Capture the cell that displays the provided text and extract its [X, Y] central coordinate. 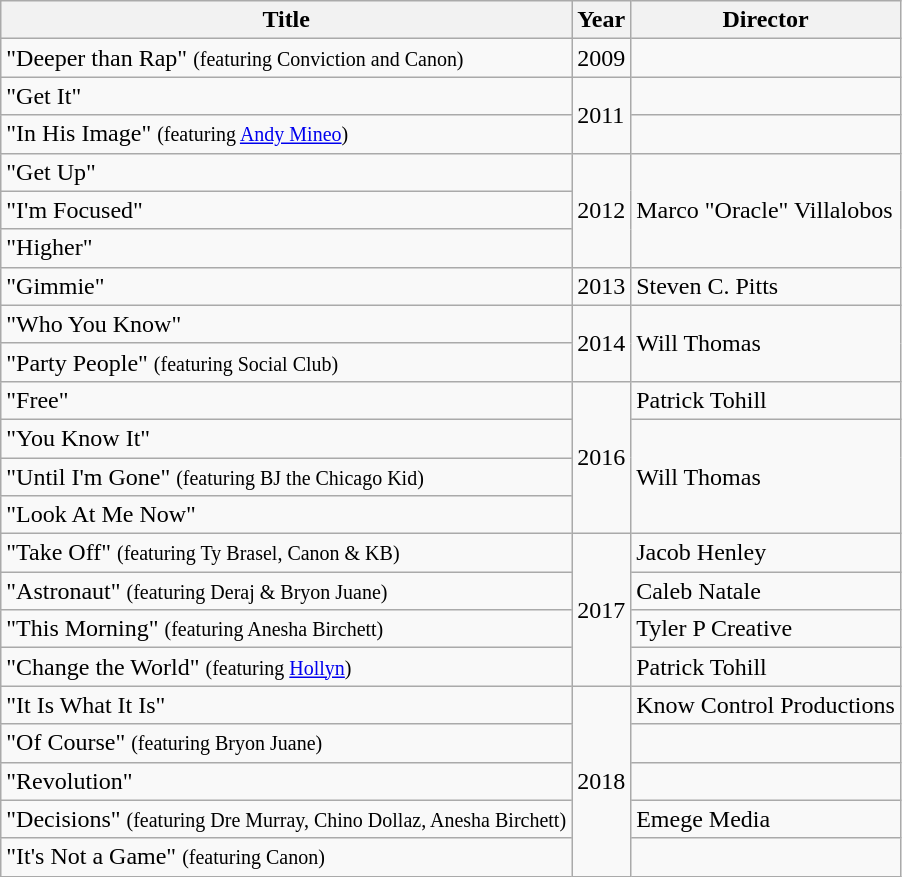
"Take Off" (featuring Ty Brasel, Canon & KB) [286, 553]
"Get It" [286, 96]
"Deeper than Rap" (featuring Conviction and Canon) [286, 58]
2016 [602, 457]
"It Is What It Is" [286, 705]
Year [602, 20]
"This Morning" (featuring Anesha Birchett) [286, 629]
2012 [602, 210]
Emege Media [766, 819]
"You Know It" [286, 438]
Know Control Productions [766, 705]
Tyler P Creative [766, 629]
2018 [602, 781]
2017 [602, 610]
"Higher" [286, 248]
"I'm Focused" [286, 210]
"Get Up" [286, 172]
"Decisions" (featuring Dre Murray, Chino Dollaz, Anesha Birchett) [286, 819]
"Until I'm Gone" (featuring BJ the Chicago Kid) [286, 477]
2009 [602, 58]
"In His Image" (featuring Andy Mineo) [286, 134]
"Revolution" [286, 781]
Director [766, 20]
"Change the World" (featuring Hollyn) [286, 667]
2014 [602, 343]
Title [286, 20]
Steven C. Pitts [766, 286]
Jacob Henley [766, 553]
"Gimmie" [286, 286]
"It's Not a Game" (featuring Canon) [286, 857]
"Party People" (featuring Social Club) [286, 362]
2011 [602, 115]
Marco "Oracle" Villalobos [766, 210]
"Of Course" (featuring Bryon Juane) [286, 743]
"Who You Know" [286, 324]
2013 [602, 286]
Caleb Natale [766, 591]
"Free" [286, 400]
"Astronaut" (featuring Deraj & Bryon Juane) [286, 591]
"Look At Me Now" [286, 515]
